Extract the [x, y] coordinate from the center of the cell holding the provided text.  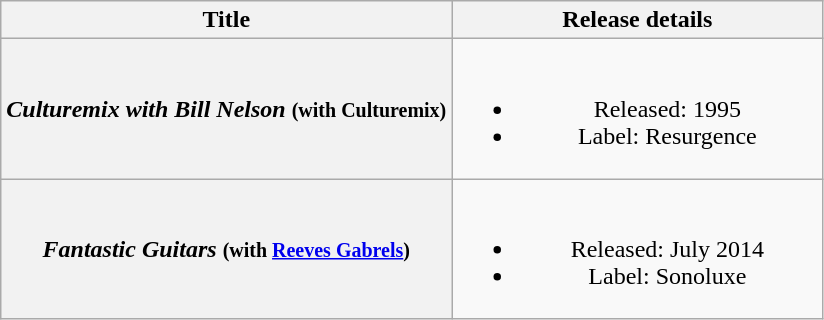
Released: 1995Label: Resurgence [638, 109]
Fantastic Guitars (with Reeves Gabrels) [226, 249]
Title [226, 20]
Released: July 2014Label: Sonoluxe [638, 249]
Release details [638, 20]
Culturemix with Bill Nelson (with Culturemix) [226, 109]
